Find where the given text appears and provide that cell's center as [x, y] coordinate. 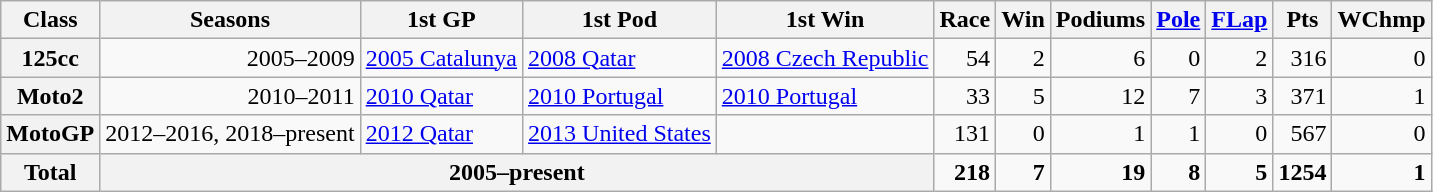
Total [50, 172]
12 [1100, 96]
MotoGP [50, 134]
Pole [1178, 20]
1254 [1302, 172]
Race [965, 20]
371 [1302, 96]
1st GP [441, 20]
2005 Catalunya [441, 58]
Class [50, 20]
316 [1302, 58]
Moto2 [50, 96]
218 [965, 172]
WChmp [1382, 20]
2008 Czech Republic [825, 58]
Win [1024, 20]
54 [965, 58]
8 [1178, 172]
19 [1100, 172]
2013 United States [620, 134]
125cc [50, 58]
Pts [1302, 20]
1st Pod [620, 20]
2012 Qatar [441, 134]
2008 Qatar [620, 58]
6 [1100, 58]
567 [1302, 134]
2010 Qatar [441, 96]
1st Win [825, 20]
33 [965, 96]
2005–present [517, 172]
2010–2011 [230, 96]
3 [1240, 96]
FLap [1240, 20]
131 [965, 134]
Seasons [230, 20]
2005–2009 [230, 58]
2012–2016, 2018–present [230, 134]
Podiums [1100, 20]
